Detect which cell encompasses the target text, then output its [X, Y] center coordinate. 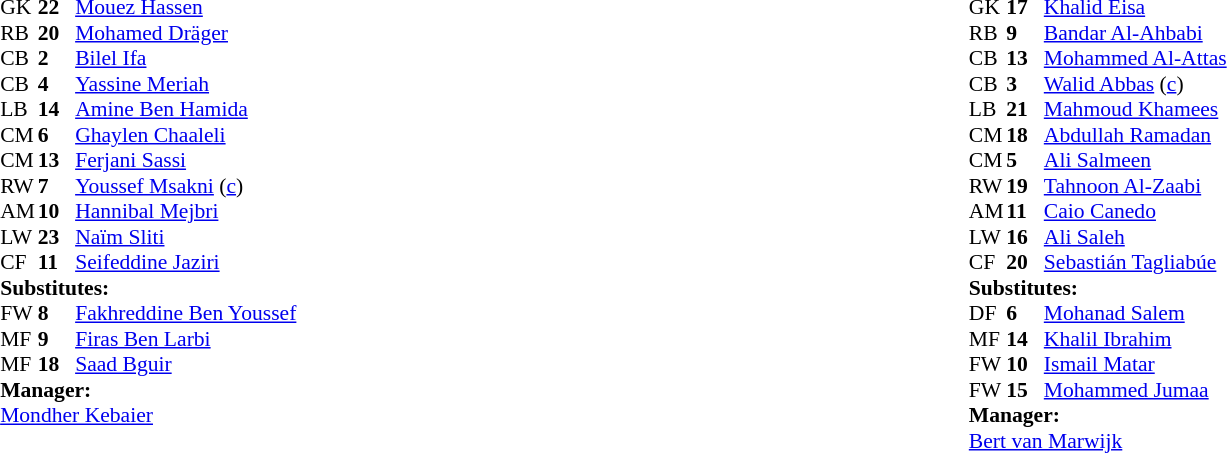
Saad Bguir [186, 365]
Khalil Ibrahim [1136, 339]
Ghaylen Chaaleli [186, 135]
Ismail Matar [1136, 365]
4 [57, 84]
Ali Saleh [1136, 237]
Fakhreddine Ben Youssef [186, 313]
Mohammed Jumaa [1136, 390]
21 [1025, 109]
Mahmoud Khamees [1136, 109]
Mohamed Dräger [186, 33]
23 [57, 237]
Sebastián Tagliabúe [1136, 263]
15 [1025, 390]
Seifeddine Jaziri [186, 263]
Mohammed Al-Attas [1136, 59]
Abdullah Ramadan [1136, 135]
8 [57, 313]
Firas Ben Larbi [186, 339]
5 [1025, 161]
Tahnoon Al-Zaabi [1136, 186]
Ferjani Sassi [186, 161]
Hannibal Mejbri [186, 211]
Bandar Al-Ahbabi [1136, 33]
19 [1025, 186]
Bilel Ifa [186, 59]
Caio Canedo [1136, 211]
Mondher Kebaier [148, 415]
Ali Salmeen [1136, 161]
Walid Abbas (c) [1136, 84]
2 [57, 59]
Mohanad Salem [1136, 313]
3 [1025, 84]
Yassine Meriah [186, 84]
Naïm Sliti [186, 237]
Amine Ben Hamida [186, 109]
DF [988, 313]
Youssef Msakni (c) [186, 186]
16 [1025, 237]
7 [57, 186]
